Locate the cell with the specified text and output its (x, y) center coordinate. 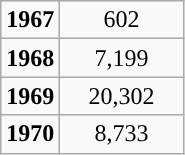
1970 (30, 134)
8,733 (122, 134)
1967 (30, 20)
1968 (30, 58)
602 (122, 20)
7,199 (122, 58)
20,302 (122, 96)
1969 (30, 96)
